Find where the given text appears and provide that cell's center as [X, Y] coordinate. 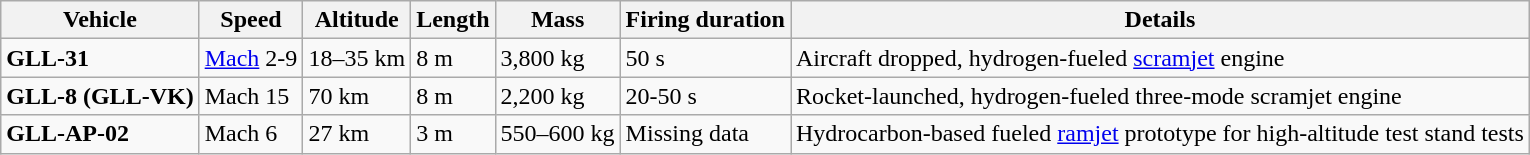
Mass [558, 20]
27 km [357, 134]
Vehicle [100, 20]
Rocket-launched, hydrogen-fueled three-mode scramjet engine [1160, 96]
50 s [705, 58]
GLL-31 [100, 58]
Missing data [705, 134]
Altitude [357, 20]
GLL-8 (GLL-VK) [100, 96]
Length [453, 20]
Hydrocarbon-based fueled ramjet prototype for high-altitude test stand tests [1160, 134]
18–35 km [357, 58]
Details [1160, 20]
550–600 kg [558, 134]
Speed [251, 20]
3,800 kg [558, 58]
70 km [357, 96]
Mach 2-9 [251, 58]
Firing duration [705, 20]
GLL-AP-02 [100, 134]
2,200 kg [558, 96]
Aircraft dropped, hydrogen-fueled scramjet engine [1160, 58]
20-50 s [705, 96]
Mach 15 [251, 96]
3 m [453, 134]
Mach 6 [251, 134]
